Provide the (x, y) coordinate of the cell's center where the given text is located.  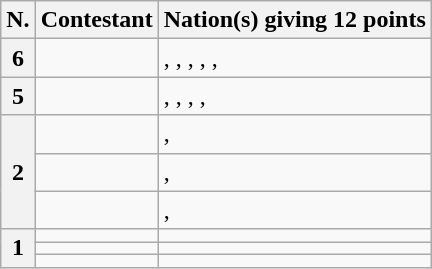
Nation(s) giving 12 points (294, 20)
Contestant (96, 20)
6 (18, 58)
2 (18, 172)
5 (18, 96)
, , , , (294, 96)
N. (18, 20)
, , , , , (294, 58)
1 (18, 248)
